Extract the (x, y) coordinate from the center of the cell holding the provided text.  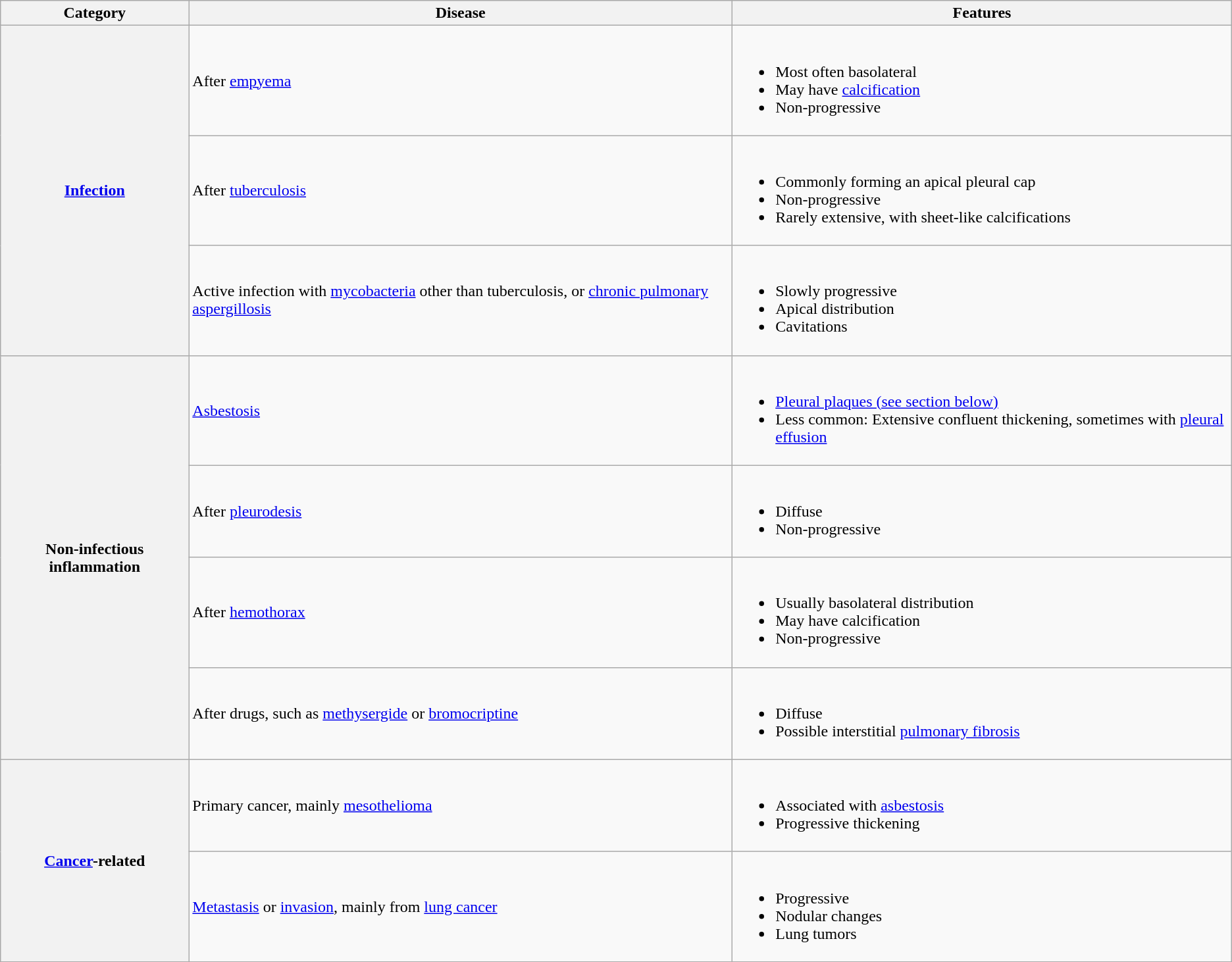
Associated with asbestosisProgressive thickening (982, 805)
After empyema (461, 80)
Active infection with mycobacteria other than tuberculosis, or chronic pulmonary aspergillosis (461, 300)
Metastasis or invasion, mainly from lung cancer (461, 907)
After drugs, such as methysergide or bromocriptine (461, 713)
Pleural plaques (see section below)Less common: Extensive confluent thickening, sometimes with pleural effusion (982, 411)
Infection (95, 191)
Category (95, 13)
Asbestosis (461, 411)
After tuberculosis (461, 191)
Cancer-related (95, 861)
Non-infectious inflammation (95, 557)
DiffuseNon-progressive (982, 511)
ProgressiveNodular changesLung tumors (982, 907)
Disease (461, 13)
After pleurodesis (461, 511)
After hemothorax (461, 612)
Slowly progressiveApical distributionCavitations (982, 300)
Usually basolateral distributionMay have calcificationNon-progressive (982, 612)
DiffusePossible interstitial pulmonary fibrosis (982, 713)
Features (982, 13)
Most often basolateralMay have calcificationNon-progressive (982, 80)
Commonly forming an apical pleural capNon-progressiveRarely extensive, with sheet-like calcifications (982, 191)
Primary cancer, mainly mesothelioma (461, 805)
